For the text-containing cell, return its midpoint in [X, Y] coordinate format. 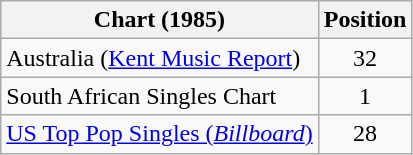
US Top Pop Singles (Billboard) [160, 134]
32 [365, 58]
South African Singles Chart [160, 96]
Australia (Kent Music Report) [160, 58]
1 [365, 96]
28 [365, 134]
Chart (1985) [160, 20]
Position [365, 20]
